Find where the given text appears and provide that cell's center as (x, y) coordinate. 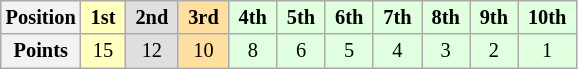
2 (494, 51)
6 (301, 51)
1st (104, 17)
3 (446, 51)
5th (301, 17)
5 (349, 51)
Position (41, 17)
12 (152, 51)
7th (397, 17)
10 (203, 51)
9th (494, 17)
2nd (152, 17)
Points (41, 51)
6th (349, 17)
4th (253, 17)
8 (253, 51)
1 (547, 51)
15 (104, 51)
4 (397, 51)
8th (446, 17)
3rd (203, 17)
10th (547, 17)
